Identify which cell holds the provided text, then report its [X, Y] central coordinate. 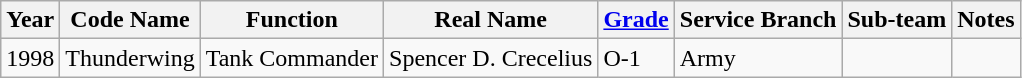
Thunderwing [130, 58]
Service Branch [758, 20]
Sub-team [897, 20]
Function [292, 20]
Army [758, 58]
Notes [986, 20]
Code Name [130, 20]
Grade [636, 20]
O-1 [636, 58]
Year [30, 20]
Tank Commander [292, 58]
Spencer D. Crecelius [491, 58]
Real Name [491, 20]
1998 [30, 58]
